Find where the given text appears and provide that cell's center as (X, Y) coordinate. 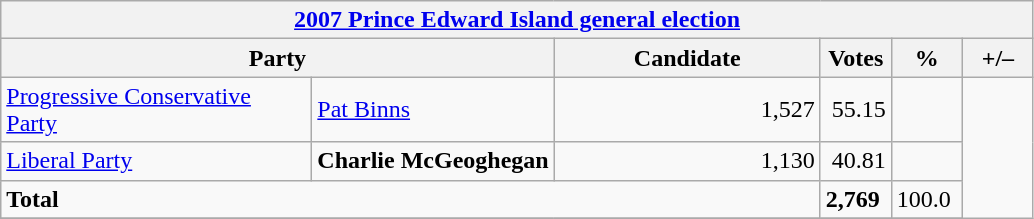
100.0 (926, 199)
Progressive Conservative Party (156, 110)
Party (278, 58)
40.81 (856, 161)
2,769 (856, 199)
Total (410, 199)
Votes (856, 58)
1,130 (687, 161)
Pat Binns (433, 110)
+/– (998, 58)
1,527 (687, 110)
% (926, 58)
Charlie McGeoghegan (433, 161)
Candidate (687, 58)
Liberal Party (156, 161)
2007 Prince Edward Island general election (518, 20)
55.15 (856, 110)
